Return the [x, y] coordinate for the center point of the cell that contains the specified text.  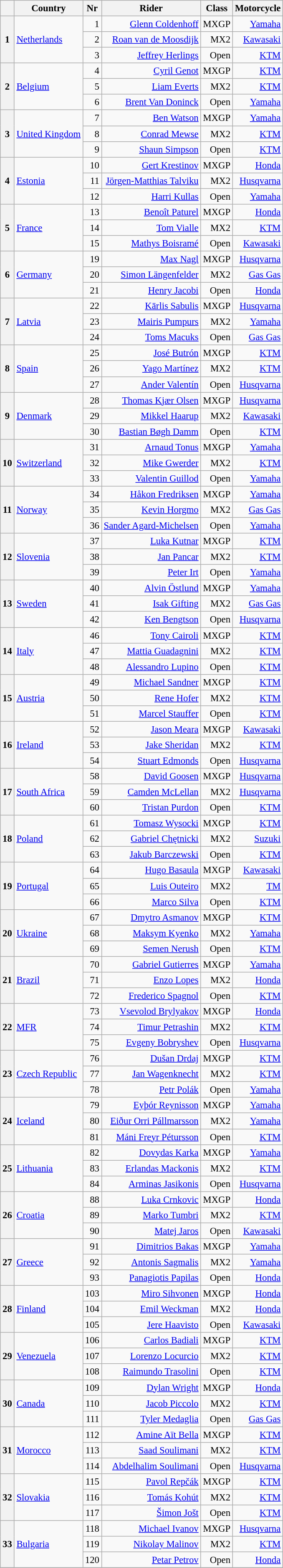
Jan Pancar [151, 557]
58 [92, 776]
South Africa [48, 792]
Bastian Bøgh Damm [151, 432]
Carlos Badiali [151, 1340]
Alessandro Lupino [151, 667]
69 [92, 949]
39 [92, 572]
Glenn Coldenhoff [151, 24]
Ken Bengtson [151, 620]
109 [92, 1387]
40 [92, 588]
Jakub Barczewski [151, 855]
38 [92, 557]
Italy [48, 651]
Lithuania [48, 1168]
Raimundo Trasolini [151, 1372]
52 [92, 729]
Luka Crnkovic [151, 1199]
Dylan Wright [151, 1387]
Bulgaria [48, 1544]
Simon Längenfelder [151, 275]
Marco Silva [151, 902]
63 [92, 855]
Alvin Östlund [151, 588]
116 [92, 1497]
Jake Sheridan [151, 745]
Maksym Kyenko [151, 933]
Tomasz Wysocki [151, 823]
Valentin Guillod [151, 479]
71 [92, 980]
Ander Valentín [151, 384]
114 [92, 1466]
Sander Agard-Michelsen [151, 526]
Petr Polák [151, 1090]
54 [92, 760]
Liam Everts [151, 87]
61 [92, 823]
Amine Aït Bella [151, 1435]
80 [92, 1121]
Frederico Spagnol [151, 996]
Ukraine [48, 933]
MFR [48, 1027]
Kārlis Sabulis [151, 306]
Belgium [48, 87]
Venezuela [48, 1356]
Nr [92, 8]
67 [92, 917]
Emil Weckman [151, 1309]
Enzo Lopes [151, 980]
65 [92, 886]
Croatia [48, 1215]
18 [8, 839]
Iceland [48, 1121]
Jacob Piccolo [151, 1403]
Dovydas Karka [151, 1152]
17 [8, 792]
Mairis Pumpurs [151, 322]
77 [92, 1074]
81 [92, 1137]
Michael Ivanov [151, 1529]
Abdelhalim Soulimani [151, 1466]
Kevin Horgmo [151, 510]
59 [92, 792]
79 [92, 1105]
Mikkel Haarup [151, 416]
Roan van de Moosdijk [151, 40]
Erlandas Mackonis [151, 1168]
Ben Watson [151, 118]
73 [92, 1011]
84 [92, 1184]
Lorenzo Locurcio [151, 1356]
Tony Cairoli [151, 635]
37 [92, 541]
TM [258, 886]
115 [92, 1482]
16 [8, 745]
78 [92, 1090]
Finland [48, 1309]
Portugal [48, 886]
Camden McLellan [151, 792]
Eiður Orri Pállmarsson [151, 1121]
Semen Nerush [151, 949]
50 [92, 698]
93 [92, 1278]
62 [92, 839]
Jan Wagenknecht [151, 1074]
53 [92, 745]
Máni Freyr Pétursson [151, 1137]
Czech Republic [48, 1074]
Norway [48, 509]
Rene Hofer [151, 698]
Timur Petrashin [151, 1027]
Henry Jacobi [151, 291]
Brazil [48, 980]
Marko Tumbri [151, 1215]
68 [92, 933]
Spain [48, 369]
Panagiotis Papilas [151, 1278]
42 [92, 620]
Canada [48, 1403]
110 [92, 1403]
Marcel Stauffer [151, 714]
Max Nagl [151, 259]
Poland [48, 839]
Cyril Genot [151, 71]
Sweden [48, 604]
46 [92, 635]
Brent Van Doninck [151, 102]
Miro Sihvonen [151, 1294]
David Goosen [151, 776]
66 [92, 902]
Dmytro Asmanov [151, 917]
Mattia Guadagnini [151, 651]
Tristan Purdon [151, 808]
Stuart Edmonds [151, 760]
Tyler Medaglia [151, 1419]
90 [92, 1231]
United Kingdom [48, 133]
107 [92, 1356]
Jason Meara [151, 729]
41 [92, 604]
Pavol Repčák [151, 1482]
105 [92, 1325]
Conrad Mewse [151, 134]
Dušan Drdaj [151, 1059]
Jeffrey Herlings [151, 55]
120 [92, 1560]
64 [92, 871]
Slovakia [48, 1498]
Peter Irt [151, 572]
Luka Kutnar [151, 541]
José Butrón [151, 353]
Dimitrios Bakas [151, 1247]
Tom Vialle [151, 228]
Vsevolod Brylyakov [151, 1011]
Antonis Sagmalis [151, 1262]
Benoît Paturel [151, 212]
Thomas Kjær Olsen [151, 400]
Arminas Jasikonis [151, 1184]
Matej Jaros [151, 1231]
Tomás Kohút [151, 1497]
74 [92, 1027]
92 [92, 1262]
Slovenia [48, 557]
75 [92, 1043]
Latvia [48, 322]
Eyþór Reynisson [151, 1105]
47 [92, 651]
72 [92, 996]
Rider [151, 8]
Luis Outeiro [151, 886]
Germany [48, 274]
Gabriel Chętnicki [151, 839]
Hugo Basaula [151, 871]
Håkon Fredriksen [151, 494]
Mike Gwerder [151, 463]
76 [92, 1059]
49 [92, 682]
112 [92, 1435]
Saad Soulimani [151, 1450]
Class [217, 8]
Šimon Jošt [151, 1513]
Switzerland [48, 463]
Shaun Simpson [151, 149]
Austria [48, 698]
Denmark [48, 416]
83 [92, 1168]
111 [92, 1419]
Evgeny Bobryshev [151, 1043]
Morocco [48, 1450]
117 [92, 1513]
Estonia [48, 181]
51 [92, 714]
Toms Macuks [151, 337]
Harri Kullas [151, 196]
Netherlands [48, 40]
104 [92, 1309]
France [48, 228]
106 [92, 1340]
48 [92, 667]
60 [92, 808]
Greece [48, 1262]
82 [92, 1152]
113 [92, 1450]
Country [48, 8]
70 [92, 964]
89 [92, 1215]
Gabriel Gutierres [151, 964]
Mathys Boisramé [151, 243]
36 [92, 526]
Petar Petrov [151, 1560]
Jere Haavisto [151, 1325]
88 [92, 1199]
Arnaud Tonus [151, 447]
Michael Sandner [151, 682]
34 [92, 494]
Ireland [48, 745]
91 [92, 1247]
35 [92, 510]
Nikolay Malinov [151, 1544]
Motorcycle [258, 8]
103 [92, 1294]
118 [92, 1529]
Yago Martínez [151, 369]
Isak Gifting [151, 604]
Suzuki [258, 839]
108 [92, 1372]
Jörgen-Matthias Talviku [151, 181]
119 [92, 1544]
Gert Krestinov [151, 165]
